Return [x, y] of the center of cell containing provided text 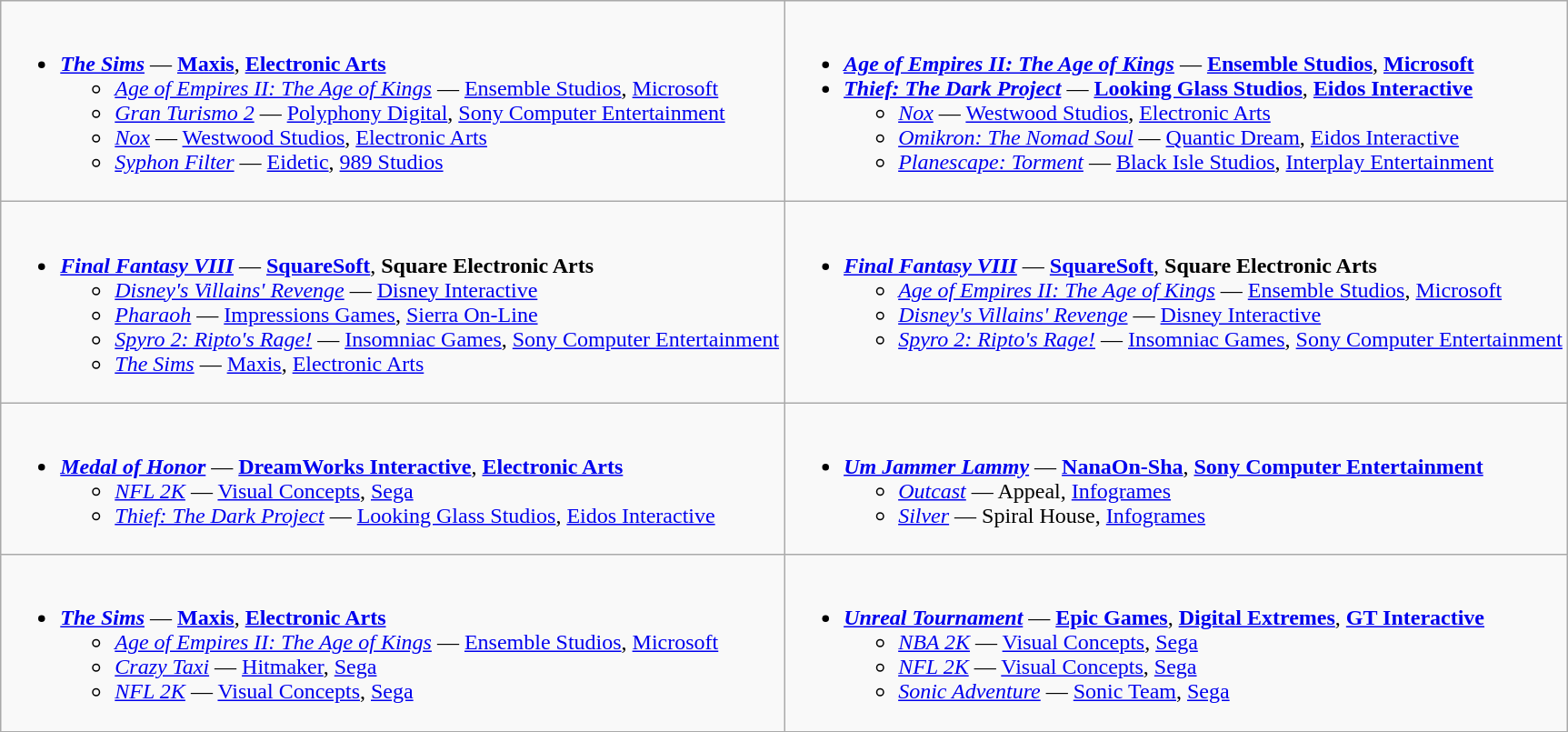
Um Jammer Lammy — NanaOn-Sha, Sony Computer EntertainmentOutcast — Appeal, InfogramesSilver — Spiral House, Infogrames [1176, 478]
